Detect which cell encompasses the target text, then output its (x, y) center coordinate. 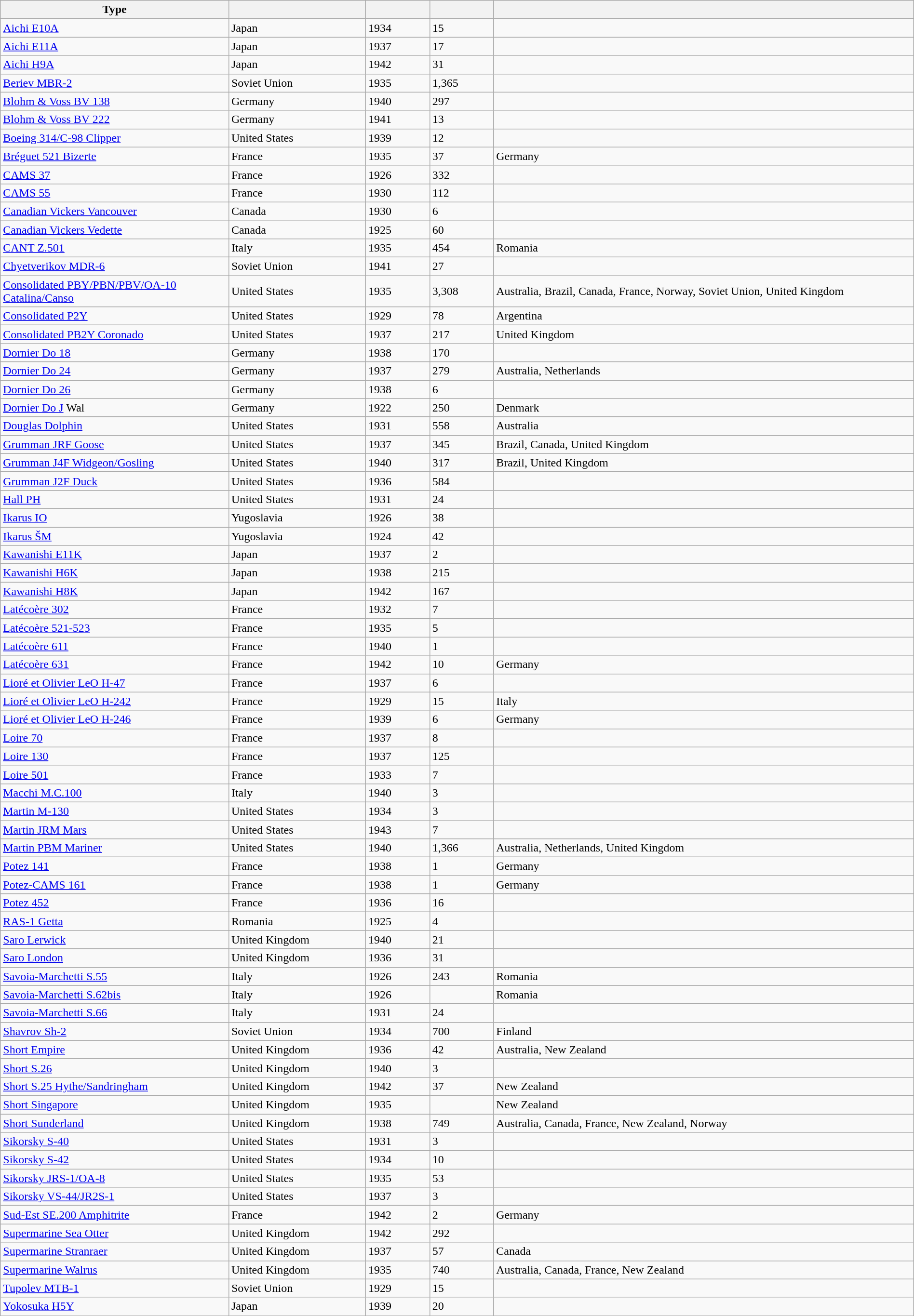
Saro Lerwick (115, 940)
Saro London (115, 958)
Lioré et Olivier LeO H-246 (115, 719)
Dornier Do 26 (115, 389)
Latécoère 302 (115, 610)
345 (462, 444)
Grumman JRF Goose (115, 444)
Savoia-Marchetti S.55 (115, 976)
Potez-CAMS 161 (115, 885)
279 (462, 371)
Lioré et Olivier LeO H-47 (115, 683)
Brazil, United Kingdom (704, 463)
Loire 70 (115, 738)
Boeing 314/C-98 Clipper (115, 138)
Denmark (704, 408)
13 (462, 120)
4 (462, 921)
Sikorsky S-40 (115, 1142)
1922 (398, 408)
Australia, New Zealand (704, 1050)
1924 (398, 536)
Ikarus ŠM (115, 536)
Canadian Vickers Vedette (115, 230)
Aichi H9A (115, 65)
Consolidated P2Y (115, 316)
5 (462, 628)
Loire 501 (115, 774)
RAS-1 Getta (115, 921)
Short S.26 (115, 1068)
Martin PBM Mariner (115, 848)
Potez 141 (115, 866)
Australia, Netherlands, United Kingdom (704, 848)
Savoia-Marchetti S.62bis (115, 995)
Kawanishi H6K (115, 573)
Consolidated PB2Y Coronado (115, 334)
292 (462, 1233)
Aichi E11A (115, 46)
558 (462, 426)
Hall PH (115, 499)
Dornier Do 24 (115, 371)
Grumman J2F Duck (115, 481)
170 (462, 353)
Lioré et Olivier LeO H-242 (115, 701)
700 (462, 1031)
1,365 (462, 83)
Tupolev MTB-1 (115, 1288)
112 (462, 193)
Sikorsky S-42 (115, 1160)
Australia, Canada, France, New Zealand (704, 1270)
Yokosuka H5Y (115, 1306)
Macchi M.C.100 (115, 793)
Aichi E10A (115, 28)
Grumman J4F Widgeon/Gosling (115, 463)
Supermarine Walrus (115, 1270)
1932 (398, 610)
740 (462, 1270)
Sikorsky VS-44/JR2S-1 (115, 1196)
Australia, Brazil, Canada, France, Norway, Soviet Union, United Kingdom (704, 291)
Douglas Dolphin (115, 426)
1,366 (462, 848)
Latécoère 521-523 (115, 628)
125 (462, 756)
27 (462, 266)
53 (462, 1178)
16 (462, 903)
Blohm & Voss BV 222 (115, 120)
Short Empire (115, 1050)
21 (462, 940)
Supermarine Stranraer (115, 1251)
CAMS 55 (115, 193)
57 (462, 1251)
Beriev MBR-2 (115, 83)
217 (462, 334)
17 (462, 46)
584 (462, 481)
Kawanishi E11K (115, 555)
Short Sunderland (115, 1123)
12 (462, 138)
Savoia-Marchetti S.66 (115, 1013)
749 (462, 1123)
Supermarine Sea Otter (115, 1233)
Canadian Vickers Vancouver (115, 211)
Blohm & Voss BV 138 (115, 101)
317 (462, 463)
Australia, Canada, France, New Zealand, Norway (704, 1123)
215 (462, 573)
Consolidated PBY/PBN/PBV/OA-10 Catalina/Canso (115, 291)
3,308 (462, 291)
Short Singapore (115, 1104)
Potez 452 (115, 903)
Short S.25 Hythe/Sandringham (115, 1086)
Australia (704, 426)
Ikarus IO (115, 518)
Martin JRM Mars (115, 829)
Dornier Do 18 (115, 353)
Bréguet 521 Bizerte (115, 156)
Chyetverikov MDR-6 (115, 266)
Shavrov Sh-2 (115, 1031)
Finland (704, 1031)
332 (462, 174)
Latécoère 631 (115, 665)
167 (462, 591)
Martin M-130 (115, 811)
CANT Z.501 (115, 248)
Kawanishi H8K (115, 591)
38 (462, 518)
Loire 130 (115, 756)
20 (462, 1306)
Sud-Est SE.200 Amphitrite (115, 1215)
Argentina (704, 316)
454 (462, 248)
CAMS 37 (115, 174)
Brazil, Canada, United Kingdom (704, 444)
Type (115, 10)
1943 (398, 829)
1933 (398, 774)
Latécoère 611 (115, 646)
243 (462, 976)
78 (462, 316)
Australia, Netherlands (704, 371)
297 (462, 101)
60 (462, 230)
Dornier Do J Wal (115, 408)
Sikorsky JRS-1/OA-8 (115, 1178)
250 (462, 408)
8 (462, 738)
